Identify which cell holds the provided text, then report its [X, Y] central coordinate. 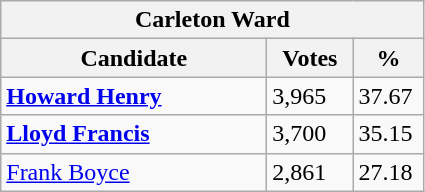
Frank Boyce [134, 172]
2,861 [310, 172]
Lloyd Francis [134, 134]
Candidate [134, 58]
Votes [310, 58]
27.18 [388, 172]
35.15 [388, 134]
3,965 [310, 96]
% [388, 58]
3,700 [310, 134]
Carleton Ward [212, 20]
Howard Henry [134, 96]
37.67 [388, 96]
